Identify which cell holds the provided text, then report its (X, Y) central coordinate. 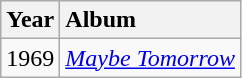
Maybe Tomorrow (150, 58)
Year (30, 20)
1969 (30, 58)
Album (150, 20)
